Determine the [X, Y] coordinate at the center of the cell enclosing the given text.  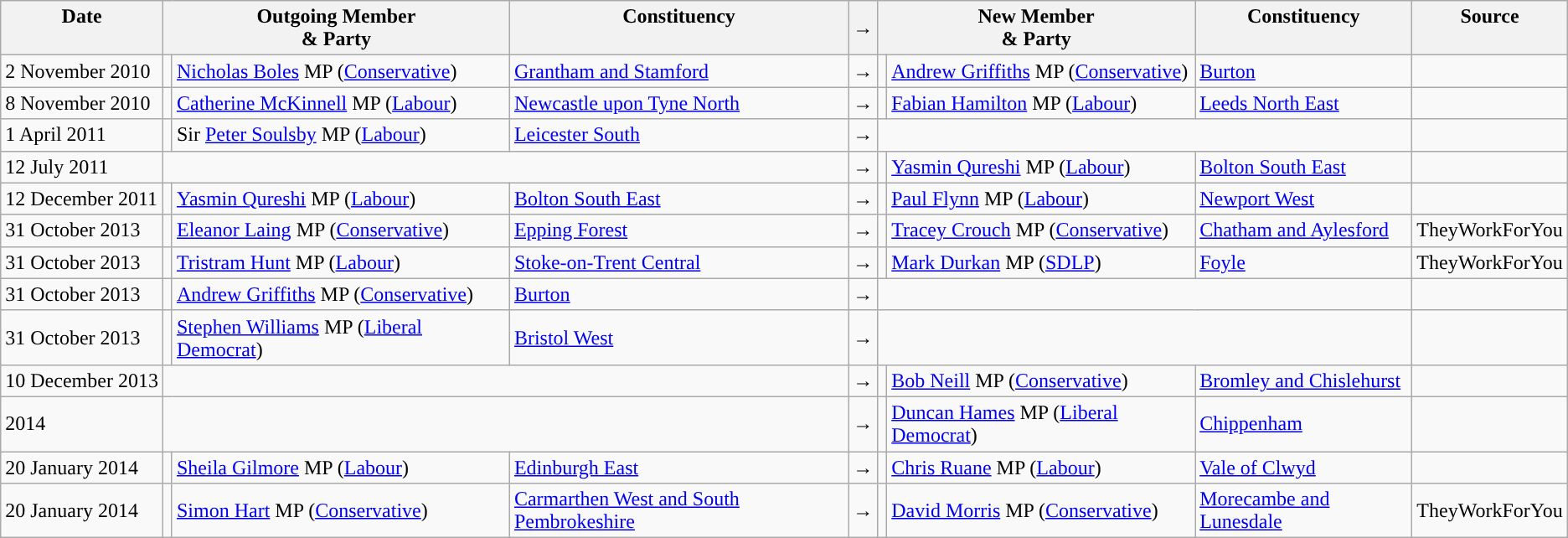
Date [82, 28]
10 December 2013 [82, 380]
Eleanor Laing MP (Conservative) [340, 230]
Newport West [1303, 199]
Tracey Crouch MP (Conservative) [1041, 230]
Sheila Gilmore MP (Labour) [340, 467]
Leeds North East [1303, 103]
Fabian Hamilton MP (Labour) [1041, 103]
Vale of Clwyd [1303, 467]
2 November 2010 [82, 71]
Nicholas Boles MP (Conservative) [340, 71]
Edinburgh East [678, 467]
Chatham and Aylesford [1303, 230]
Simon Hart MP (Conservative) [340, 511]
Tristram Hunt MP (Labour) [340, 262]
Stoke-on-Trent Central [678, 262]
Sir Peter Soulsby MP (Labour) [340, 135]
New Member& Party [1037, 28]
1 April 2011 [82, 135]
Mark Durkan MP (SDLP) [1041, 262]
Duncan Hames MP (Liberal Democrat) [1041, 424]
Source [1489, 28]
8 November 2010 [82, 103]
Leicester South [678, 135]
Morecambe and Lunesdale [1303, 511]
Chris Ruane MP (Labour) [1041, 467]
Carmarthen West and South Pembrokeshire [678, 511]
Bristol West [678, 337]
Outgoing Member& Party [336, 28]
Newcastle upon Tyne North [678, 103]
Foyle [1303, 262]
Bob Neill MP (Conservative) [1041, 380]
Paul Flynn MP (Labour) [1041, 199]
Stephen Williams MP (Liberal Democrat) [340, 337]
Chippenham [1303, 424]
Grantham and Stamford [678, 71]
Bromley and Chislehurst [1303, 380]
Catherine McKinnell MP (Labour) [340, 103]
12 July 2011 [82, 167]
2014 [82, 424]
12 December 2011 [82, 199]
David Morris MP (Conservative) [1041, 511]
Epping Forest [678, 230]
